Find where the given text appears and provide that cell's center as (x, y) coordinate. 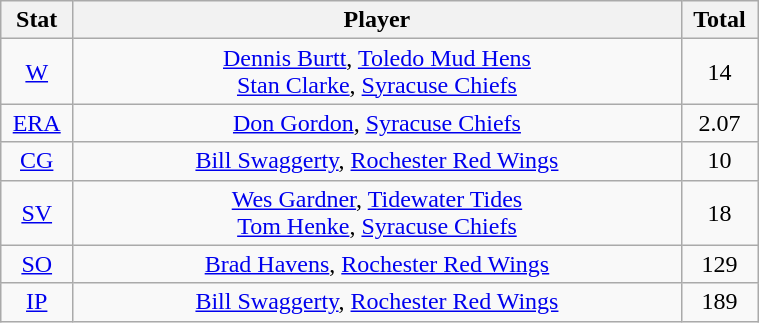
129 (719, 264)
189 (719, 302)
Dennis Burtt, Toledo Mud Hens Stan Clarke, Syracuse Chiefs (378, 72)
CG (37, 161)
14 (719, 72)
Brad Havens, Rochester Red Wings (378, 264)
Player (378, 20)
W (37, 72)
2.07 (719, 123)
Don Gordon, Syracuse Chiefs (378, 123)
Stat (37, 20)
10 (719, 161)
SV (37, 212)
SO (37, 264)
IP (37, 302)
Total (719, 20)
18 (719, 212)
ERA (37, 123)
Wes Gardner, Tidewater Tides Tom Henke, Syracuse Chiefs (378, 212)
